Capture the cell that displays the provided text and extract its (x, y) central coordinate. 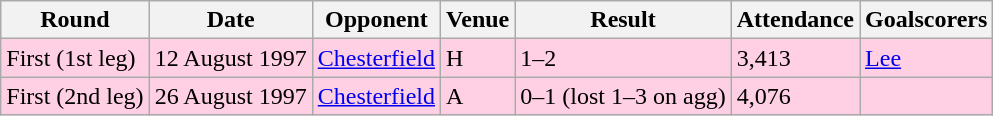
Attendance (795, 20)
1–2 (623, 58)
12 August 1997 (230, 58)
Date (230, 20)
3,413 (795, 58)
Venue (478, 20)
A (478, 96)
Round (75, 20)
First (2nd leg) (75, 96)
Result (623, 20)
Goalscorers (926, 20)
First (1st leg) (75, 58)
Lee (926, 58)
H (478, 58)
Opponent (376, 20)
4,076 (795, 96)
26 August 1997 (230, 96)
0–1 (lost 1–3 on agg) (623, 96)
